Scan for the cell matching the given text and deliver its (x, y) coordinate at center. 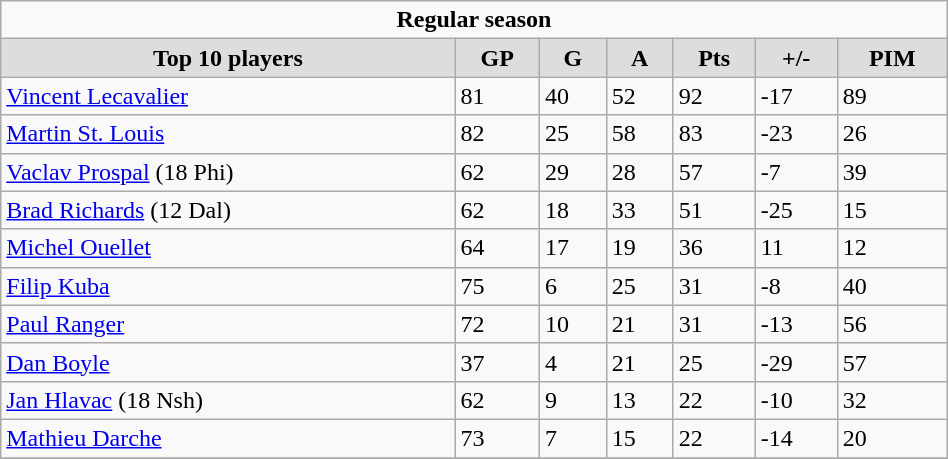
19 (640, 248)
A (640, 58)
PIM (892, 58)
89 (892, 96)
18 (574, 210)
26 (892, 134)
-29 (796, 362)
73 (498, 438)
Regular season (474, 20)
33 (640, 210)
13 (640, 400)
32 (892, 400)
G (574, 58)
Dan Boyle (228, 362)
-10 (796, 400)
4 (574, 362)
Paul Ranger (228, 324)
+/- (796, 58)
52 (640, 96)
7 (574, 438)
75 (498, 286)
Top 10 players (228, 58)
10 (574, 324)
37 (498, 362)
-17 (796, 96)
83 (714, 134)
-25 (796, 210)
39 (892, 172)
-13 (796, 324)
51 (714, 210)
GP (498, 58)
6 (574, 286)
Mathieu Darche (228, 438)
92 (714, 96)
-8 (796, 286)
36 (714, 248)
-14 (796, 438)
58 (640, 134)
Vincent Lecavalier (228, 96)
81 (498, 96)
17 (574, 248)
-7 (796, 172)
28 (640, 172)
12 (892, 248)
-23 (796, 134)
Michel Ouellet (228, 248)
11 (796, 248)
Brad Richards (12 Dal) (228, 210)
Vaclav Prospal (18 Phi) (228, 172)
29 (574, 172)
Martin St. Louis (228, 134)
Jan Hlavac (18 Nsh) (228, 400)
Filip Kuba (228, 286)
9 (574, 400)
Pts (714, 58)
72 (498, 324)
82 (498, 134)
20 (892, 438)
64 (498, 248)
56 (892, 324)
